Locate the cell with the specified text and output its [x, y] center coordinate. 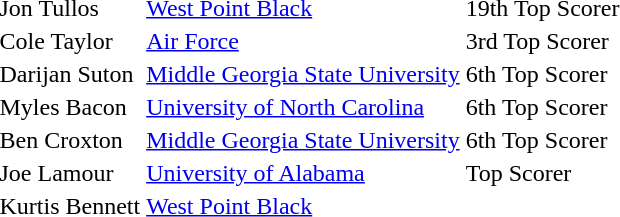
University of Alabama [303, 173]
Air Force [303, 41]
University of North Carolina [303, 107]
